Return the [X, Y] coordinate for the center point of the cell that contains the specified text.  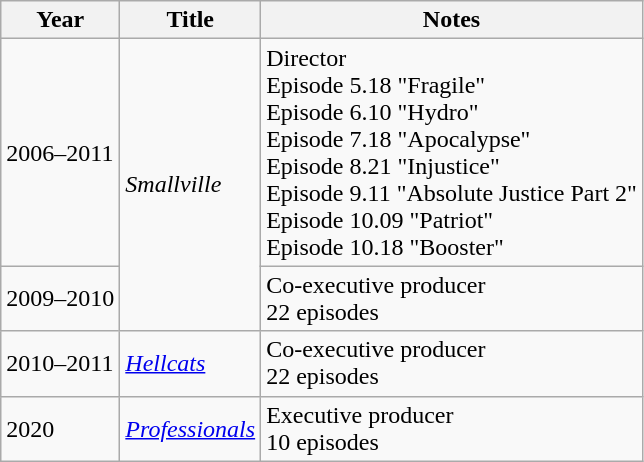
2006–2011 [60, 152]
Title [190, 20]
Executive producer 10 episodes [452, 428]
Hellcats [190, 364]
2009–2010 [60, 298]
2010–2011 [60, 364]
Notes [452, 20]
Year [60, 20]
2020 [60, 428]
Professionals [190, 428]
Smallville [190, 185]
